Return (X, Y) of the center of cell containing provided text 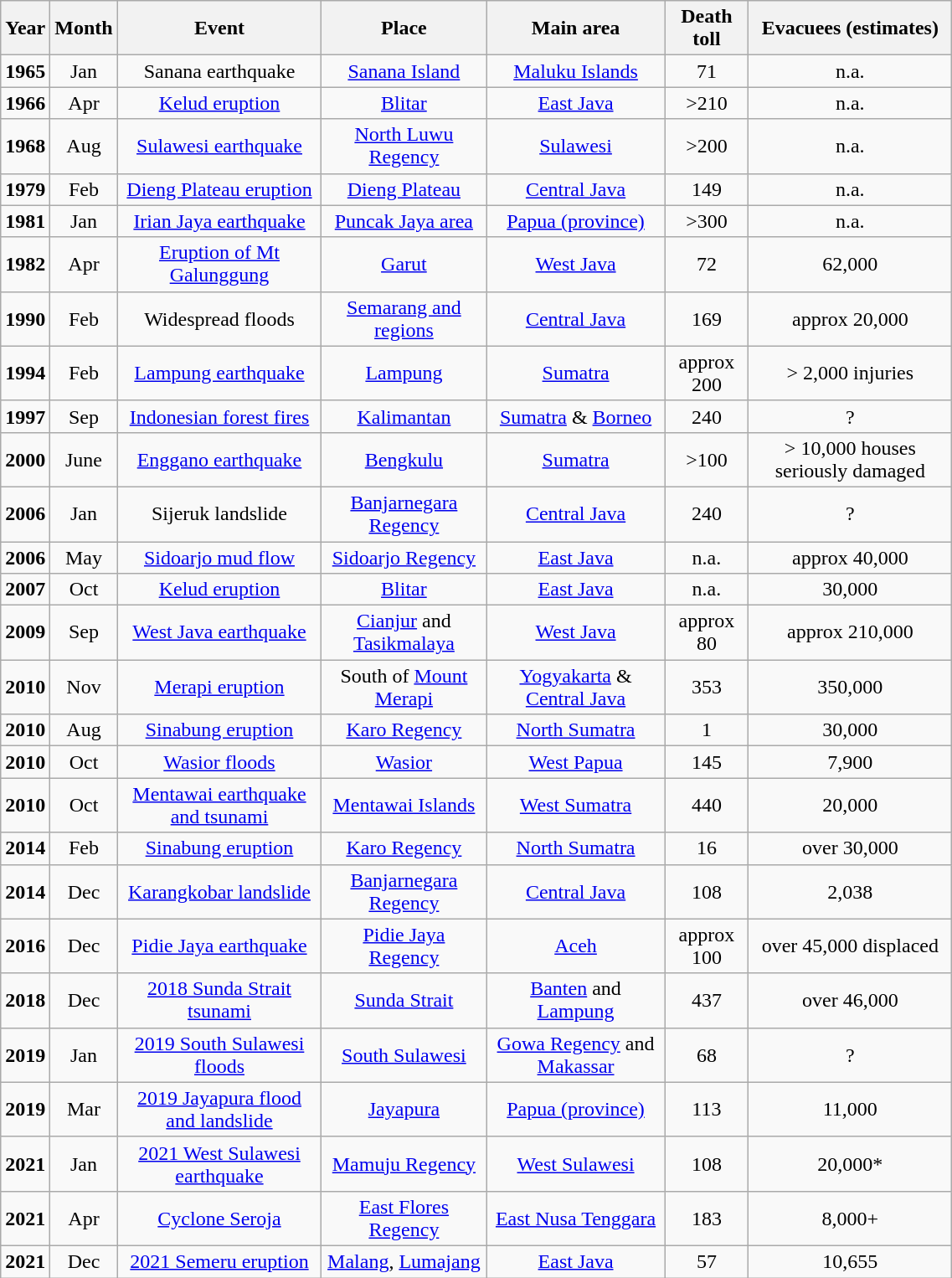
Eruption of Mt Galunggung (219, 265)
57 (707, 1261)
1982 (25, 265)
>300 (707, 221)
1 (707, 730)
8,000+ (851, 1218)
Sulawesi (576, 146)
Semarang and regions (404, 318)
Sumatra & Borneo (576, 416)
353 (707, 687)
2000 (25, 459)
Wasior (404, 762)
Puncak Jaya area (404, 221)
Maluku Islands (576, 71)
Indonesian forest fires (219, 416)
183 (707, 1218)
>210 (707, 103)
Merapi eruption (219, 687)
2009 (25, 633)
approx 20,000 (851, 318)
1965 (25, 71)
Pidie Jaya Regency (404, 946)
Sanana Island (404, 71)
72 (707, 265)
South of Mount Merapi (404, 687)
68 (707, 1055)
2019 South Sulawesi floods (219, 1055)
Year (25, 28)
Widespread floods (219, 318)
Sidoarjo Regency (404, 557)
Main area (576, 28)
Sunda Strait (404, 1000)
Wasior floods (219, 762)
Gowa Regency and Makassar (576, 1055)
2,038 (851, 891)
Death toll (707, 28)
Aceh (576, 946)
South Sulawesi (404, 1055)
Karangkobar landslide (219, 891)
2016 (25, 946)
> 10,000 houses seriously damaged (851, 459)
Banten and Lampung (576, 1000)
71 (707, 71)
Mentawai earthquake and tsunami (219, 806)
over 45,000 displaced (851, 946)
Bengkulu (404, 459)
East Nusa Tenggara (576, 1218)
2021 Semeru eruption (219, 1261)
1979 (25, 189)
Jayapura (404, 1109)
1966 (25, 103)
approx 40,000 (851, 557)
2019 Jayapura flood and landslide (219, 1109)
Evacuees (estimates) (851, 28)
Lampung earthquake (219, 374)
145 (707, 762)
1968 (25, 146)
over 30,000 (851, 848)
2007 (25, 590)
Mar (84, 1109)
1981 (25, 221)
>200 (707, 146)
Garut (404, 265)
June (84, 459)
approx 100 (707, 946)
Lampung (404, 374)
May (84, 557)
Yogyakarta & Central Java (576, 687)
169 (707, 318)
16 (707, 848)
350,000 (851, 687)
Pidie Jaya earthquake (219, 946)
440 (707, 806)
1990 (25, 318)
Mamuju Regency (404, 1164)
West Papua (576, 762)
Month (84, 28)
2018 Sunda Strait tsunami (219, 1000)
Nov (84, 687)
Mentawai Islands (404, 806)
62,000 (851, 265)
Dieng Plateau (404, 189)
7,900 (851, 762)
West Sulawesi (576, 1164)
approx 200 (707, 374)
149 (707, 189)
Cianjur and Tasikmalaya (404, 633)
Sanana earthquake (219, 71)
Irian Jaya earthquake (219, 221)
> 2,000 injuries (851, 374)
Malang, Lumajang (404, 1261)
11,000 (851, 1109)
East Flores Regency (404, 1218)
20,000* (851, 1164)
>100 (707, 459)
2021 West Sulawesi earthquake (219, 1164)
Cyclone Seroja (219, 1218)
Sidoarjo mud flow (219, 557)
Dieng Plateau eruption (219, 189)
10,655 (851, 1261)
West Java earthquake (219, 633)
Enggano earthquake (219, 459)
Place (404, 28)
approx 80 (707, 633)
2018 (25, 1000)
Sijeruk landslide (219, 514)
1994 (25, 374)
Event (219, 28)
Sulawesi earthquake (219, 146)
North Luwu Regency (404, 146)
113 (707, 1109)
437 (707, 1000)
Kalimantan (404, 416)
West Sumatra (576, 806)
20,000 (851, 806)
approx 210,000 (851, 633)
over 46,000 (851, 1000)
1997 (25, 416)
